Extract the (X, Y) coordinate from the center of the cell holding the provided text.  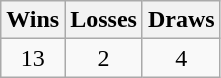
Wins (33, 20)
2 (104, 58)
13 (33, 58)
4 (181, 58)
Draws (181, 20)
Losses (104, 20)
